Locate the cell with the specified text and output its (X, Y) center coordinate. 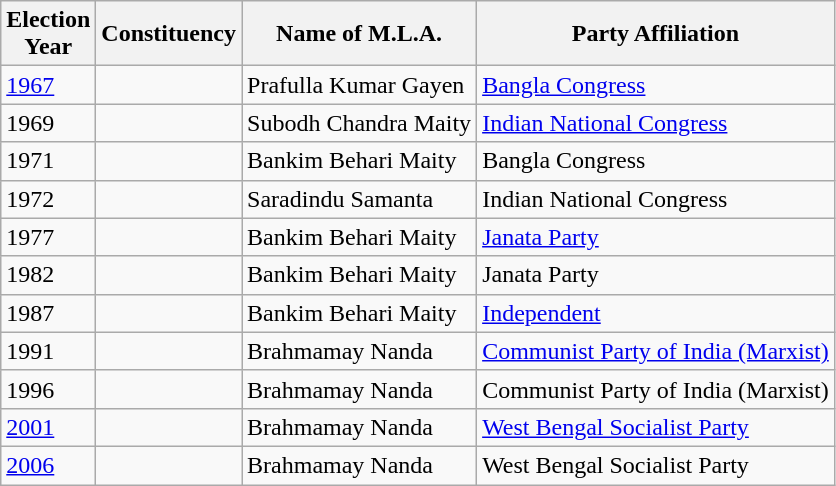
Constituency (169, 34)
1996 (48, 389)
Prafulla Kumar Gayen (360, 85)
2001 (48, 427)
Name of M.L.A. (360, 34)
1991 (48, 351)
2006 (48, 465)
Election Year (48, 34)
1972 (48, 199)
1971 (48, 161)
Subodh Chandra Maity (360, 123)
Saradindu Samanta (360, 199)
1969 (48, 123)
1987 (48, 313)
Party Affiliation (656, 34)
1982 (48, 275)
1977 (48, 237)
Independent (656, 313)
1967 (48, 85)
